From the cell containing the given text, extract its center point as (x, y) coordinate. 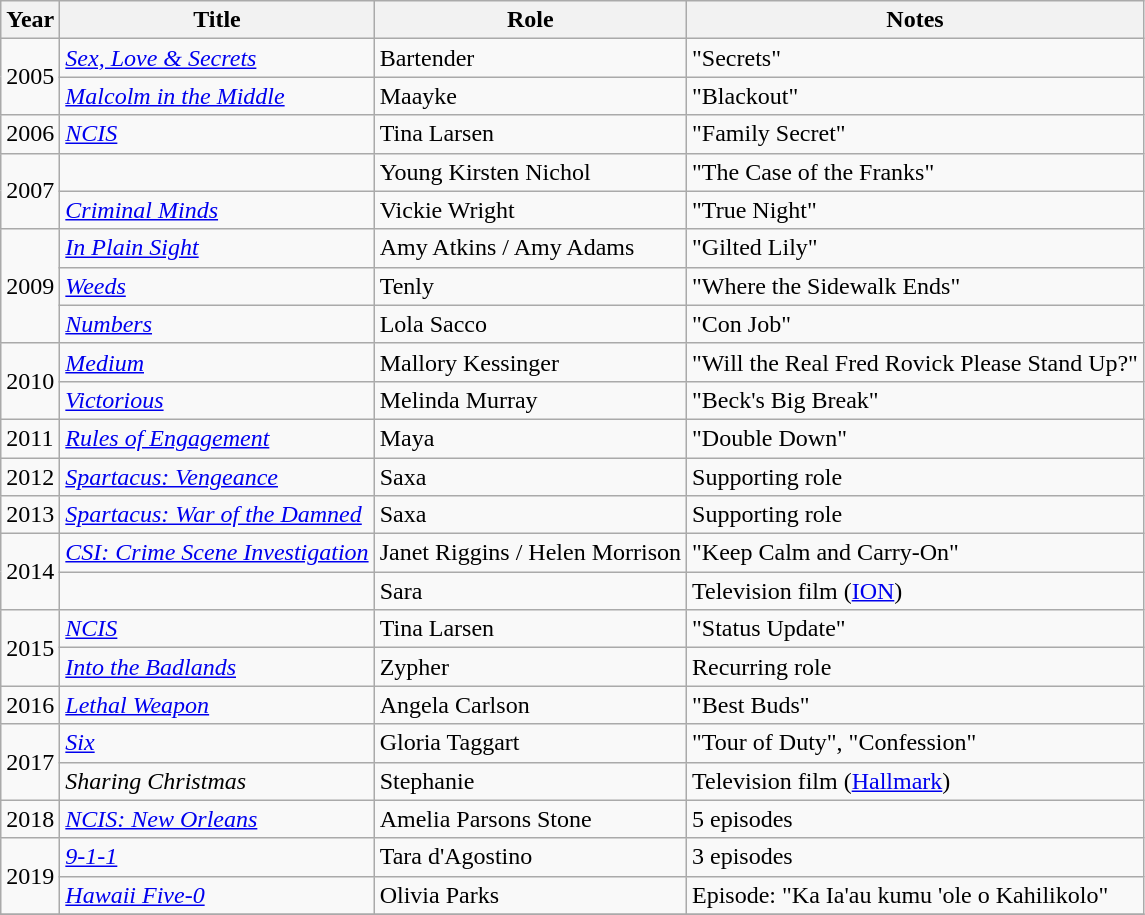
3 episodes (916, 857)
Recurring role (916, 667)
Malcolm in the Middle (217, 96)
"Status Update" (916, 629)
Amy Atkins / Amy Adams (530, 248)
Into the Badlands (217, 667)
Maayke (530, 96)
2017 (30, 762)
Victorious (217, 400)
"Tour of Duty", "Confession" (916, 743)
Tara d'Agostino (530, 857)
CSI: Crime Scene Investigation (217, 553)
Mallory Kessinger (530, 362)
NCIS: New Orleans (217, 819)
Numbers (217, 324)
"Will the Real Fred Rovick Please Stand Up?" (916, 362)
"Double Down" (916, 438)
2018 (30, 819)
2014 (30, 572)
Young Kirsten Nichol (530, 172)
Spartacus: War of the Damned (217, 515)
2010 (30, 381)
Lola Sacco (530, 324)
"Blackout" (916, 96)
2012 (30, 477)
Role (530, 20)
Maya (530, 438)
Lethal Weapon (217, 705)
Criminal Minds (217, 210)
Sara (530, 591)
Year (30, 20)
"True Night" (916, 210)
Episode: "Ka Ia'au kumu 'ole o Kahilikolo" (916, 895)
Sex, Love & Secrets (217, 58)
Television film (ION) (916, 591)
"Family Secret" (916, 134)
Vickie Wright (530, 210)
2011 (30, 438)
5 episodes (916, 819)
Gloria Taggart (530, 743)
2006 (30, 134)
2015 (30, 648)
"Where the Sidewalk Ends" (916, 286)
In Plain Sight (217, 248)
Rules of Engagement (217, 438)
2013 (30, 515)
2007 (30, 191)
Olivia Parks (530, 895)
2009 (30, 286)
2019 (30, 876)
Sharing Christmas (217, 781)
"Secrets" (916, 58)
2016 (30, 705)
Stephanie (530, 781)
"Gilted Lily" (916, 248)
Janet Riggins / Helen Morrison (530, 553)
"Con Job" (916, 324)
2005 (30, 77)
Television film (Hallmark) (916, 781)
Amelia Parsons Stone (530, 819)
Bartender (530, 58)
Notes (916, 20)
Medium (217, 362)
Melinda Murray (530, 400)
Tenly (530, 286)
Hawaii Five-0 (217, 895)
Zypher (530, 667)
Spartacus: Vengeance (217, 477)
"Beck's Big Break" (916, 400)
9-1-1 (217, 857)
"Keep Calm and Carry-On" (916, 553)
Title (217, 20)
"Best Buds" (916, 705)
Weeds (217, 286)
"The Case of the Franks" (916, 172)
Six (217, 743)
Angela Carlson (530, 705)
